Determine the [X, Y] coordinate at the center of the cell enclosing the given text.  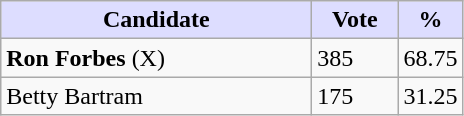
31.25 [430, 96]
Vote [355, 20]
Betty Bartram [156, 96]
68.75 [430, 58]
385 [355, 58]
Ron Forbes (X) [156, 58]
Candidate [156, 20]
% [430, 20]
175 [355, 96]
